Output the [X, Y] coordinate of the center of the cell containing the given text.  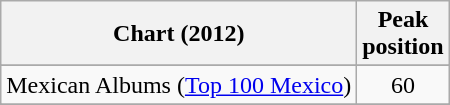
Peakposition [403, 34]
Mexican Albums (Top 100 Mexico) [179, 85]
60 [403, 85]
Chart (2012) [179, 34]
